Extract the (X, Y) coordinate from the center of the cell holding the provided text.  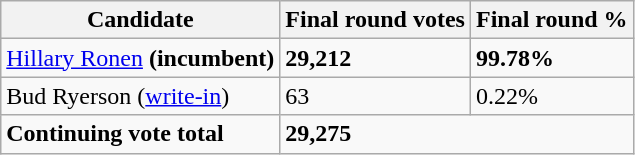
29,275 (456, 134)
Candidate (140, 20)
Hillary Ronen (incumbent) (140, 58)
Bud Ryerson (write-in) (140, 96)
99.78% (552, 58)
63 (376, 96)
0.22% (552, 96)
Final round votes (376, 20)
Continuing vote total (140, 134)
Final round % (552, 20)
29,212 (376, 58)
